Return [X, Y] of the center of cell containing provided text 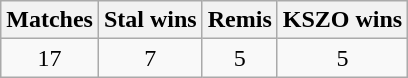
7 [150, 58]
17 [50, 58]
KSZO wins [342, 20]
Remis [240, 20]
Stal wins [150, 20]
Matches [50, 20]
